Output the (x, y) coordinate of the center of the cell containing the given text.  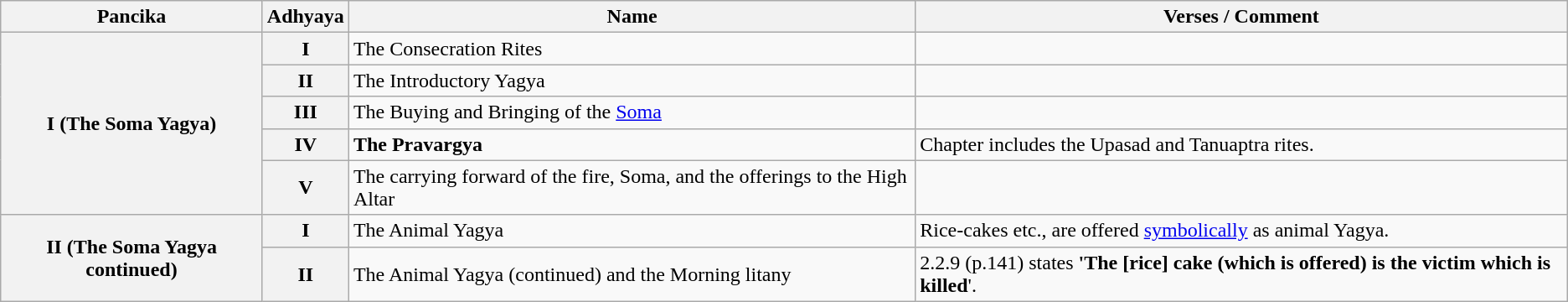
Pancika (132, 17)
I (The Soma Yagya) (132, 124)
Chapter includes the Upasad and Tanuaptra rites. (1241, 144)
Name (632, 17)
IV (305, 144)
The Animal Yagya (632, 231)
III (305, 112)
The carrying forward of the fire, Soma, and the offerings to the High Altar (632, 188)
V (305, 188)
II (The Soma Yagya continued) (132, 258)
The Animal Yagya (continued) and the Morning litany (632, 273)
Adhyaya (305, 17)
Rice-cakes etc., are offered symbolically as animal Yagya. (1241, 231)
The Buying and Bringing of the Soma (632, 112)
2.2.9 (p.141) states 'The [rice] cake (which is offered) is the victim which is killed'. (1241, 273)
The Introductory Yagya (632, 81)
The Consecration Rites (632, 49)
Verses / Comment (1241, 17)
The Pravargya (632, 144)
